Return the (x, y) coordinate for the center point of the cell that contains the specified text.  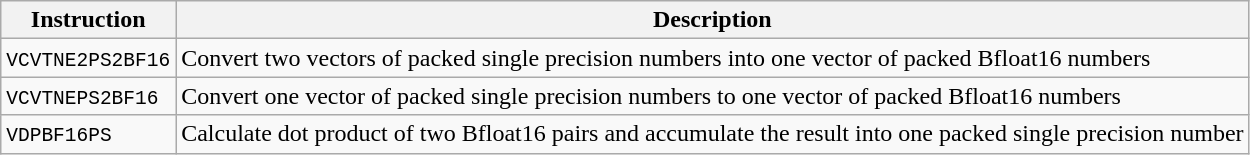
Instruction (88, 20)
Description (712, 20)
VCVTNE2PS2BF16 (88, 58)
VDPBF16PS (88, 134)
Calculate dot product of two Bfloat16 pairs and accumulate the result into one packed single precision number (712, 134)
Convert one vector of packed single precision numbers to one vector of packed Bfloat16 numbers (712, 96)
VCVTNEPS2BF16 (88, 96)
Convert two vectors of packed single precision numbers into one vector of packed Bfloat16 numbers (712, 58)
